Return the [x, y] coordinate for the center point of the cell that contains the specified text.  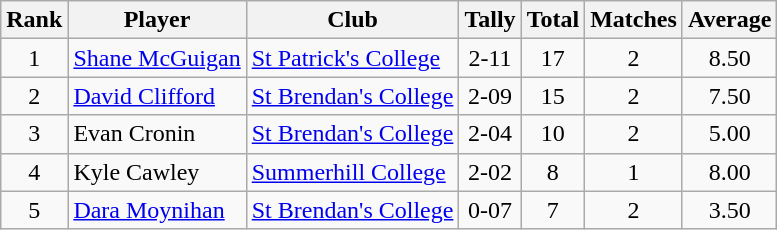
7 [553, 210]
8.00 [730, 172]
10 [553, 134]
Club [352, 20]
8 [553, 172]
Average [730, 20]
Rank [34, 20]
0-07 [490, 210]
7.50 [730, 96]
2-09 [490, 96]
Tally [490, 20]
17 [553, 58]
4 [34, 172]
15 [553, 96]
Shane McGuigan [157, 58]
St Patrick's College [352, 58]
5 [34, 210]
2-04 [490, 134]
Evan Cronin [157, 134]
Total [553, 20]
Summerhill College [352, 172]
5.00 [730, 134]
Matches [634, 20]
2-11 [490, 58]
3 [34, 134]
Kyle Cawley [157, 172]
2-02 [490, 172]
3.50 [730, 210]
David Clifford [157, 96]
Dara Moynihan [157, 210]
8.50 [730, 58]
Player [157, 20]
